Provide the [X, Y] coordinate of the cell's center where the given text is located.  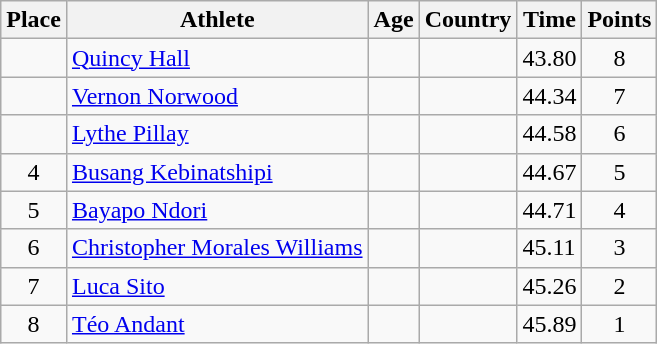
44.67 [550, 172]
Country [468, 20]
44.58 [550, 134]
44.34 [550, 96]
Téo Andant [217, 324]
Place [34, 20]
Luca Sito [217, 286]
2 [620, 286]
43.80 [550, 58]
Athlete [217, 20]
Time [550, 20]
Age [394, 20]
1 [620, 324]
Busang Kebinatshipi [217, 172]
45.89 [550, 324]
Christopher Morales Williams [217, 248]
44.71 [550, 210]
45.11 [550, 248]
Bayapo Ndori [217, 210]
Quincy Hall [217, 58]
Vernon Norwood [217, 96]
45.26 [550, 286]
Points [620, 20]
Lythe Pillay [217, 134]
3 [620, 248]
